Search for the cell housing the specified text and yield its (X, Y) center coordinate. 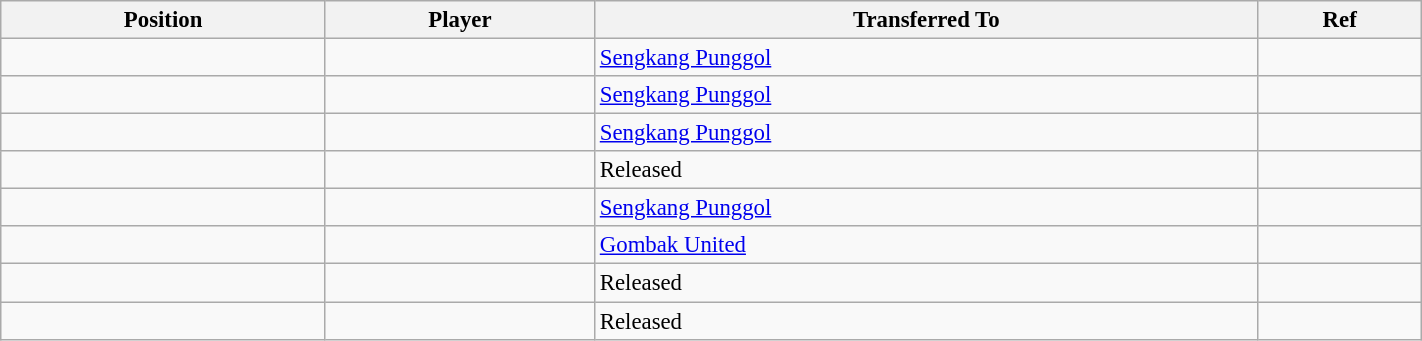
Gombak United (926, 245)
Ref (1340, 20)
Position (164, 20)
Player (460, 20)
Transferred To (926, 20)
